From the cell containing the given text, extract its center point as [x, y] coordinate. 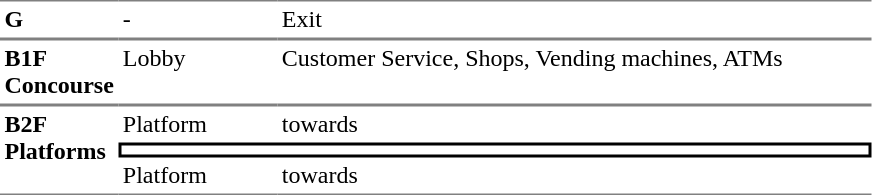
B2FPlatforms [59, 150]
towards [574, 124]
B1FConcourse [59, 72]
Lobby [198, 72]
G [59, 20]
- [198, 20]
Exit [574, 20]
Customer Service, Shops, Vending machines, ATMs [574, 72]
Platform [198, 124]
